From the cell containing the given text, extract its center point as (X, Y) coordinate. 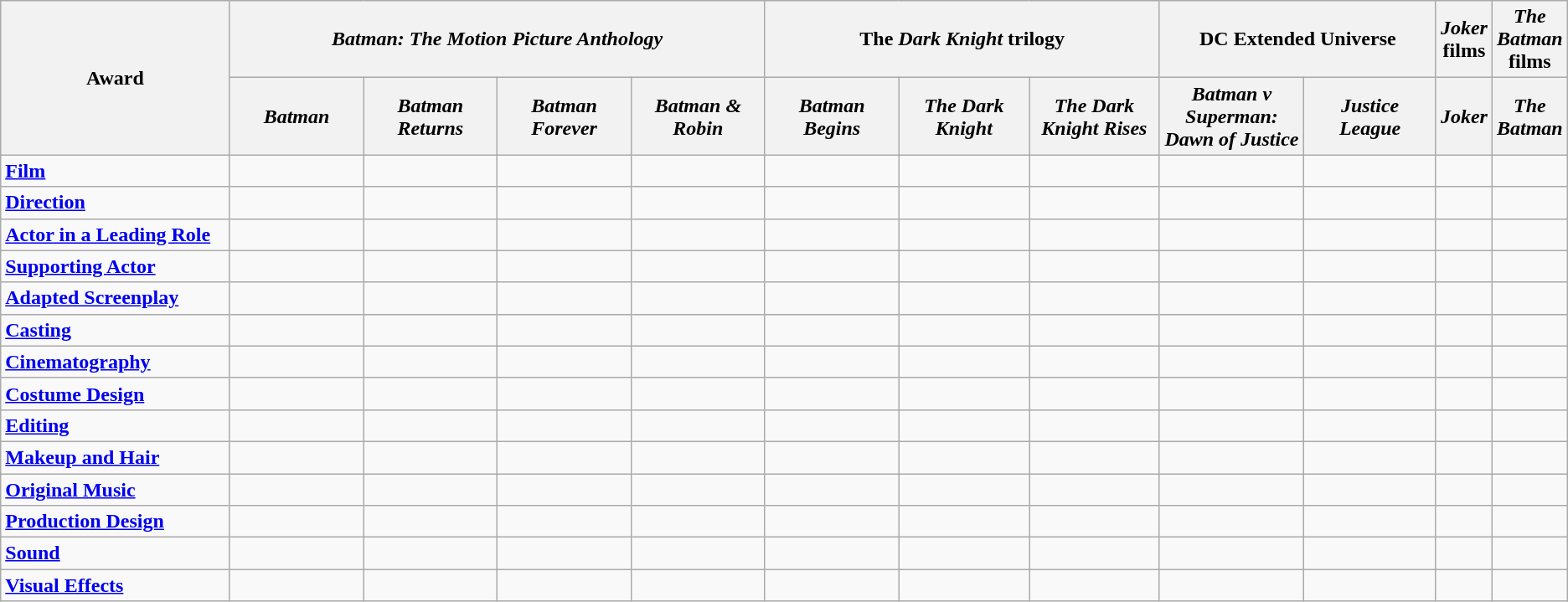
Film (116, 171)
Makeup and Hair (116, 457)
Batman Returns (431, 116)
Casting (116, 330)
The Batman (1529, 116)
DC Extended Universe (1297, 39)
Batman v Superman: Dawn of Justice (1231, 116)
Cinematography (116, 362)
Adapted Screenplay (116, 298)
Actor in a Leading Role (116, 234)
Editing (116, 425)
Production Design (116, 522)
Costume Design (116, 394)
Award (116, 78)
Batman (297, 116)
Visual Effects (116, 585)
Justice League (1370, 116)
Joker films (1464, 39)
Original Music (116, 490)
Supporting Actor (116, 266)
The Dark Knight trilogy (962, 39)
The Batman films (1529, 39)
The Dark Knight (964, 116)
Batman & Robin (698, 116)
Direction (116, 203)
Joker (1464, 116)
The Dark Knight Rises (1095, 116)
Batman: The Motion Picture Anthology (498, 39)
Batman Begins (832, 116)
Batman Forever (565, 116)
Sound (116, 553)
